Determine the (X, Y) coordinate at the center of the cell enclosing the given text.  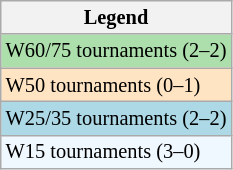
W50 tournaments (0–1) (116, 85)
W15 tournaments (3–0) (116, 152)
W60/75 tournaments (2–2) (116, 51)
W25/35 tournaments (2–2) (116, 118)
Legend (116, 17)
